Scan for the cell matching the given text and deliver its [X, Y] coordinate at center. 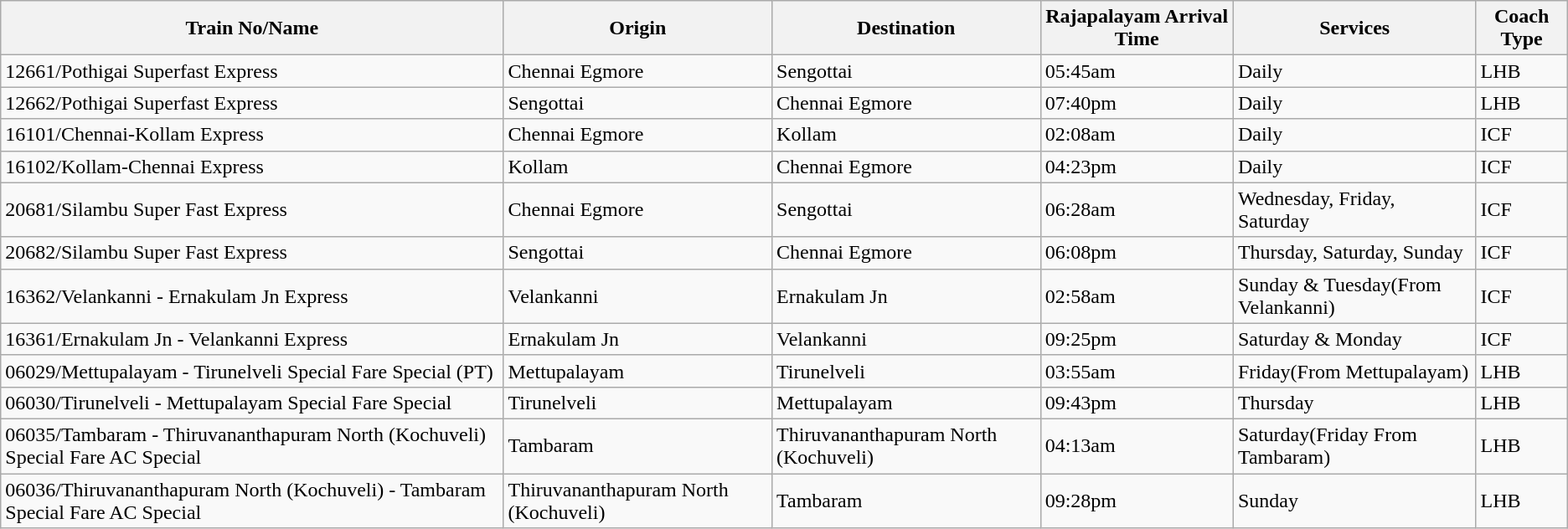
06036/Thiruvananthapuram North (Kochuveli) - Tambaram Special Fare AC Special [252, 501]
09:43pm [1137, 403]
09:28pm [1137, 501]
Coach Type [1521, 28]
Destination [906, 28]
Friday(From Mettupalayam) [1354, 371]
16102/Kollam-Chennai Express [252, 167]
16362/Velankanni - Ernakulam Jn Express [252, 296]
16361/Ernakulam Jn - Velankanni Express [252, 339]
06:28am [1137, 209]
02:08am [1137, 135]
03:55am [1137, 371]
06035/Tambaram - Thiruvananthapuram North (Kochuveli) Special Fare AC Special [252, 445]
07:40pm [1137, 103]
Sunday & Tuesday(From Velankanni) [1354, 296]
20681/Silambu Super Fast Express [252, 209]
Wednesday, Friday, Saturday [1354, 209]
Thursday, Saturday, Sunday [1354, 253]
06030/Tirunelveli - Mettupalayam Special Fare Special [252, 403]
04:13am [1137, 445]
16101/Chennai-Kollam Express [252, 135]
02:58am [1137, 296]
Sunday [1354, 501]
06:08pm [1137, 253]
Saturday(Friday From Tambaram) [1354, 445]
12661/Pothigai Superfast Express [252, 71]
20682/Silambu Super Fast Express [252, 253]
09:25pm [1137, 339]
Train No/Name [252, 28]
Origin [638, 28]
Services [1354, 28]
Saturday & Monday [1354, 339]
Rajapalayam Arrival Time [1137, 28]
04:23pm [1137, 167]
12662/Pothigai Superfast Express [252, 103]
Thursday [1354, 403]
06029/Mettupalayam - Tirunelveli Special Fare Special (PT) [252, 371]
05:45am [1137, 71]
